Search for the cell housing the specified text and yield its (x, y) center coordinate. 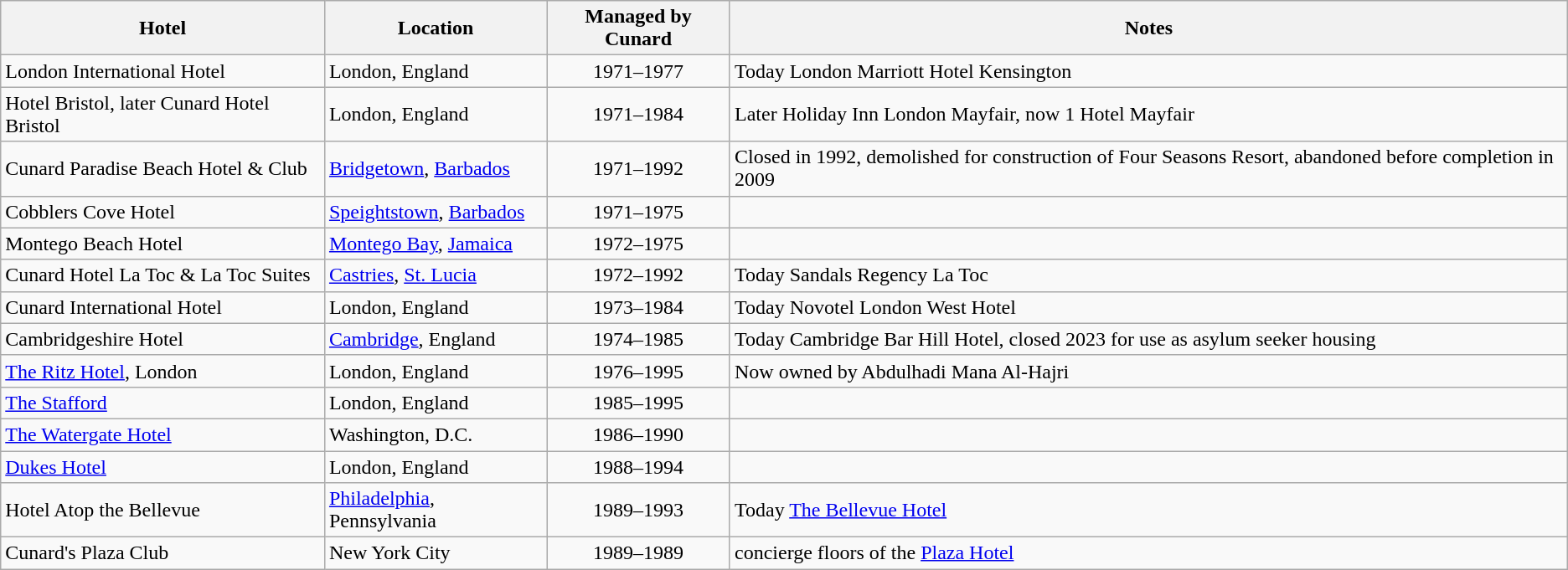
Notes (1148, 28)
1988–1994 (638, 466)
Cunard Paradise Beach Hotel & Club (162, 169)
1971–1992 (638, 169)
Philadelphia, Pennsylvania (436, 511)
Cambridge, England (436, 339)
1973–1984 (638, 307)
1989–1993 (638, 511)
Today Cambridge Bar Hill Hotel, closed 2023 for use as asylum seeker housing (1148, 339)
London International Hotel (162, 71)
Today The Bellevue Hotel (1148, 511)
Managed by Cunard (638, 28)
1971–1984 (638, 114)
1971–1977 (638, 71)
1971–1975 (638, 212)
concierge floors of the Plaza Hotel (1148, 553)
1985–1995 (638, 403)
Cunard Hotel La Toc & La Toc Suites (162, 275)
Today Novotel London West Hotel (1148, 307)
The Ritz Hotel, London (162, 371)
Now owned by Abdulhadi Mana Al-Hajri (1148, 371)
Hotel (162, 28)
1976–1995 (638, 371)
Today Sandals Regency La Toc (1148, 275)
Dukes Hotel (162, 466)
Bridgetown, Barbados (436, 169)
Montego Beach Hotel (162, 244)
1989–1989 (638, 553)
Washington, D.C. (436, 434)
The Stafford (162, 403)
Speightstown, Barbados (436, 212)
Cambridgeshire Hotel (162, 339)
1972–1975 (638, 244)
Later Holiday Inn London Mayfair, now 1 Hotel Mayfair (1148, 114)
Hotel Atop the Bellevue (162, 511)
Cunard's Plaza Club (162, 553)
The Watergate Hotel (162, 434)
1974–1985 (638, 339)
Cunard International Hotel (162, 307)
New York City (436, 553)
Today London Marriott Hotel Kensington (1148, 71)
Cobblers Cove Hotel (162, 212)
1986–1990 (638, 434)
Montego Bay, Jamaica (436, 244)
Closed in 1992, demolished for construction of Four Seasons Resort, abandoned before completion in 2009 (1148, 169)
1972–1992 (638, 275)
Hotel Bristol, later Cunard Hotel Bristol (162, 114)
Location (436, 28)
Castries, St. Lucia (436, 275)
